Scan for the cell matching the given text and deliver its (x, y) coordinate at center. 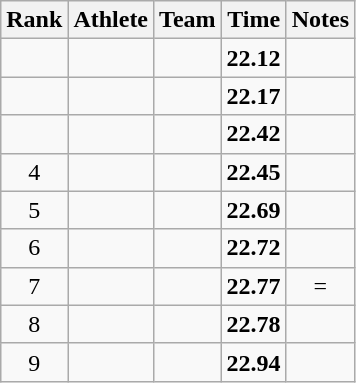
Notes (320, 20)
22.42 (254, 134)
Athlete (111, 20)
Time (254, 20)
8 (34, 324)
22.45 (254, 172)
22.94 (254, 362)
22.77 (254, 286)
4 (34, 172)
7 (34, 286)
22.12 (254, 58)
22.78 (254, 324)
22.69 (254, 210)
9 (34, 362)
Rank (34, 20)
5 (34, 210)
Team (188, 20)
22.72 (254, 248)
6 (34, 248)
22.17 (254, 96)
= (320, 286)
